Pinpoint the cell where the given text exists, returning its (X, Y) midpoint coordinate. 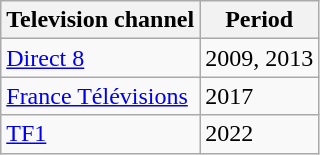
France Télévisions (100, 96)
TF1 (100, 134)
Period (260, 20)
2022 (260, 134)
Television channel (100, 20)
2009, 2013 (260, 58)
2017 (260, 96)
Direct 8 (100, 58)
